For the text-containing cell, return its midpoint in (x, y) coordinate format. 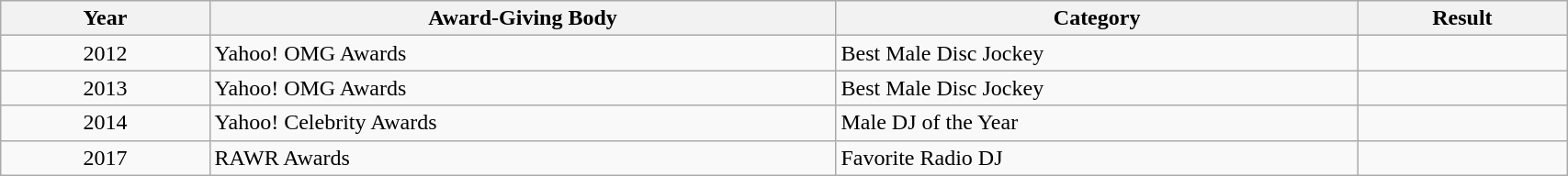
2014 (105, 123)
RAWR Awards (523, 158)
Category (1097, 18)
2017 (105, 158)
Result (1462, 18)
2012 (105, 53)
Year (105, 18)
2013 (105, 88)
Award-Giving Body (523, 18)
Male DJ of the Year (1097, 123)
Yahoo! Celebrity Awards (523, 123)
Favorite Radio DJ (1097, 158)
